Determine the [x, y] coordinate at the center of the cell enclosing the given text.  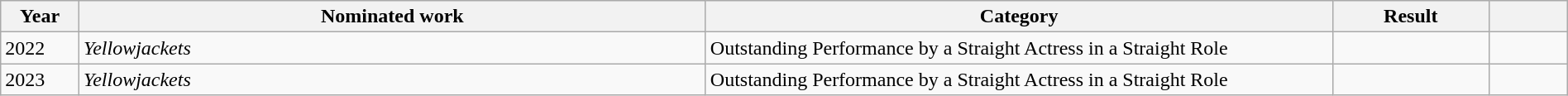
Nominated work [392, 17]
Category [1019, 17]
2023 [40, 79]
Result [1411, 17]
Year [40, 17]
2022 [40, 48]
